Return [X, Y] of the center of cell containing provided text 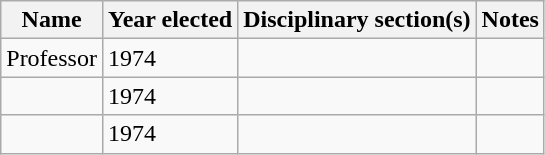
Disciplinary section(s) [357, 20]
Year elected [170, 20]
Notes [510, 20]
Professor [52, 58]
Name [52, 20]
